From the cell containing the given text, extract its center point as (x, y) coordinate. 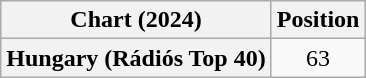
Hungary (Rádiós Top 40) (136, 58)
Position (318, 20)
Chart (2024) (136, 20)
63 (318, 58)
